Identify which cell holds the provided text, then report its [X, Y] central coordinate. 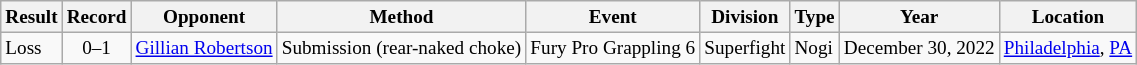
Gillian Robertson [204, 48]
Method [402, 17]
Philadelphia, PA [1068, 48]
Division [745, 17]
Year [919, 17]
Nogi [814, 48]
Type [814, 17]
0–1 [96, 48]
Location [1068, 17]
Submission (rear-naked choke) [402, 48]
Result [32, 17]
Record [96, 17]
Superfight [745, 48]
Loss [32, 48]
December 30, 2022 [919, 48]
Fury Pro Grappling 6 [613, 48]
Event [613, 17]
Opponent [204, 17]
